Pinpoint the cell where the given text exists, returning its [x, y] midpoint coordinate. 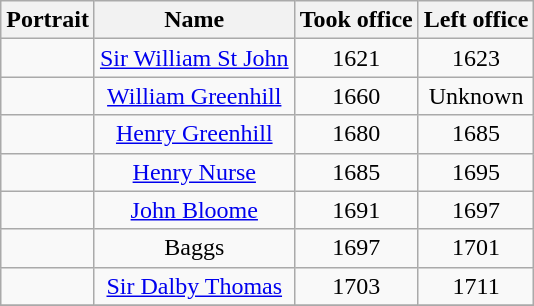
1701 [476, 248]
1695 [476, 172]
Left office [476, 20]
Henry Nurse [194, 172]
Took office [356, 20]
Portrait [48, 20]
1660 [356, 96]
1703 [356, 286]
1711 [476, 286]
Baggs [194, 248]
1680 [356, 134]
Name [194, 20]
1691 [356, 210]
Unknown [476, 96]
William Greenhill [194, 96]
1621 [356, 58]
Sir William St John [194, 58]
1623 [476, 58]
Henry Greenhill [194, 134]
Sir Dalby Thomas [194, 286]
John Bloome [194, 210]
